Extract the [x, y] coordinate from the center of the cell holding the provided text.  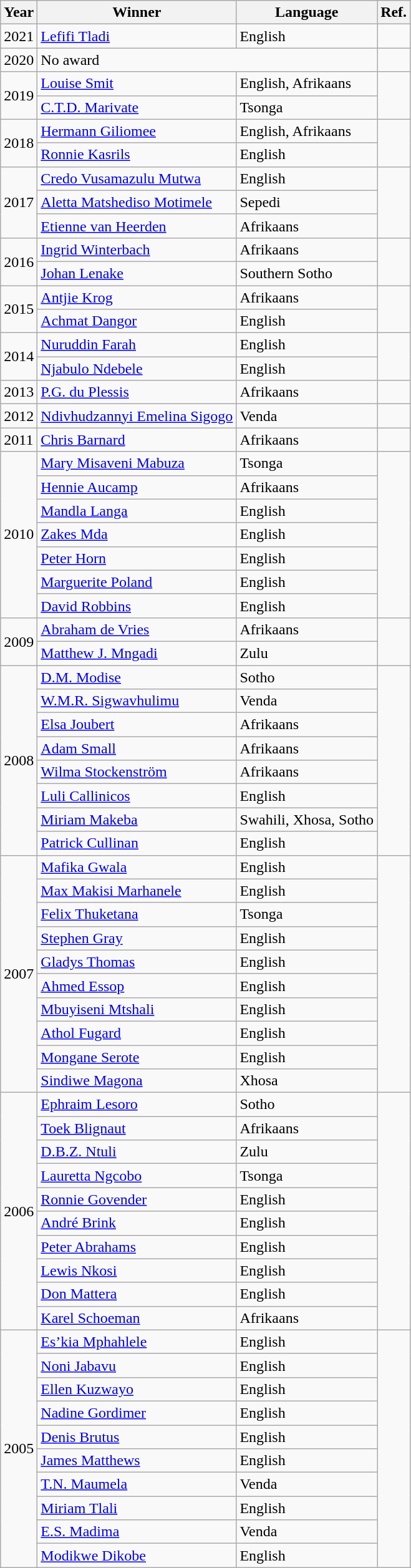
2010 [19, 535]
Adam Small [137, 748]
2005 [19, 1448]
Mandla Langa [137, 511]
Luli Callinicos [137, 796]
Ronnie Kasrils [137, 155]
Mary Misaveni Mabuza [137, 463]
Louise Smit [137, 84]
Wilma Stockenström [137, 772]
Mbuyiseni Mtshali [137, 1009]
Achmat Dangor [137, 321]
Winner [137, 12]
P.G. du Plessis [137, 392]
Mongane Serote [137, 1057]
Elsa Joubert [137, 725]
2007 [19, 974]
T.N. Maumela [137, 1484]
Chris Barnard [137, 440]
Nuruddin Farah [137, 345]
2014 [19, 357]
Language [307, 12]
2019 [19, 95]
2012 [19, 416]
Nadine Gordimer [137, 1413]
Abraham de Vries [137, 629]
E.S. Madima [137, 1532]
James Matthews [137, 1461]
Swahili, Xhosa, Sotho [307, 820]
Athol Fugard [137, 1033]
Felix Thuketana [137, 914]
Ingrid Winterbach [137, 249]
Hennie Aucamp [137, 487]
Ronnie Govender [137, 1199]
2017 [19, 202]
Zakes Mda [137, 535]
2009 [19, 641]
Johan Lenake [137, 273]
Ref. [394, 12]
Hermann Giliomee [137, 131]
Ellen Kuzwayo [137, 1389]
Ephraim Lesoro [137, 1105]
Denis Brutus [137, 1436]
Antjie Krog [137, 298]
Njabulo Ndebele [137, 369]
No award [207, 60]
2021 [19, 36]
Peter Abrahams [137, 1247]
Xhosa [307, 1081]
Marguerite Poland [137, 582]
Modikwe Dikobe [137, 1556]
Lewis Nkosi [137, 1270]
D.M. Modise [137, 677]
Miriam Makeba [137, 820]
Sindiwe Magona [137, 1081]
Year [19, 12]
Gladys Thomas [137, 962]
Stephen Gray [137, 938]
Lefifi Tladi [137, 36]
Peter Horn [137, 558]
2013 [19, 392]
David Robbins [137, 606]
Sepedi [307, 202]
2018 [19, 143]
W.M.R. Sigwavhulimu [137, 701]
Ndivhudzannyi Emelina Sigogo [137, 416]
2016 [19, 261]
Patrick Cullinan [137, 843]
D.B.Z. Ntuli [137, 1152]
Aletta Matshediso Motimele [137, 202]
2008 [19, 760]
Southern Sotho [307, 273]
Toek Blignaut [137, 1128]
2020 [19, 60]
Credo Vusamazulu Mutwa [137, 178]
Es’kia Mphahlele [137, 1342]
Don Mattera [137, 1294]
Noni Jabavu [137, 1365]
Etienne van Heerden [137, 226]
Lauretta Ngcobo [137, 1176]
2011 [19, 440]
Miriam Tlali [137, 1508]
Karel Schoeman [137, 1318]
André Brink [137, 1223]
2006 [19, 1211]
Mafika Gwala [137, 867]
C.T.D. Marivate [137, 107]
Max Makisi Marhanele [137, 891]
Matthew J. Mngadi [137, 653]
Ahmed Essop [137, 985]
2015 [19, 309]
